Detect which cell encompasses the target text, then output its (X, Y) center coordinate. 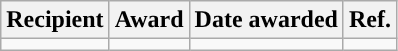
Date awarded (266, 20)
Award (149, 20)
Recipient (55, 20)
Ref. (370, 20)
